Find where the given text appears and provide that cell's center as (x, y) coordinate. 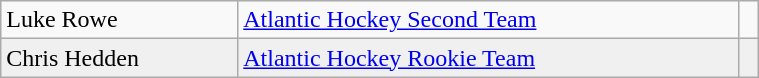
Chris Hedden (120, 58)
Atlantic Hockey Second Team (489, 20)
Luke Rowe (120, 20)
Atlantic Hockey Rookie Team (489, 58)
